Output the (x, y) coordinate of the center of the cell containing the given text.  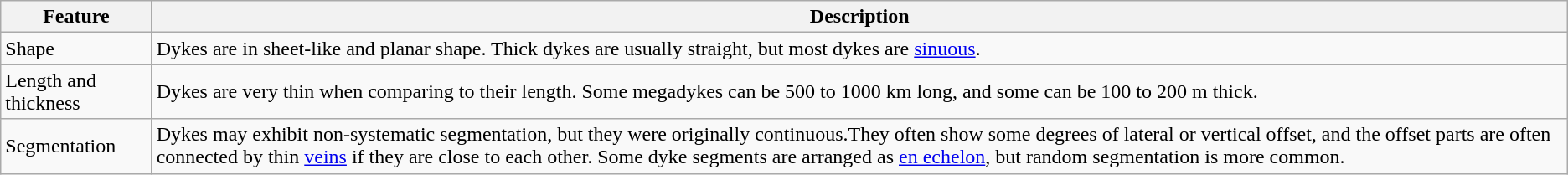
Segmentation (76, 146)
Shape (76, 49)
Dykes are in sheet-like and planar shape. Thick dykes are usually straight, but most dykes are sinuous. (859, 49)
Dykes are very thin when comparing to their length. Some megadykes can be 500 to 1000 km long, and some can be 100 to 200 m thick. (859, 92)
Description (859, 17)
Feature (76, 17)
Length and thickness (76, 92)
